Identify which cell holds the provided text, then report its (X, Y) central coordinate. 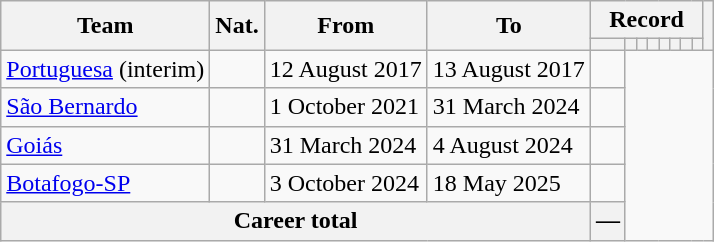
Goiás (106, 145)
13 August 2017 (508, 69)
Portuguesa (interim) (106, 69)
São Bernardo (106, 107)
18 May 2025 (508, 183)
— (608, 221)
Record (646, 20)
Nat. (237, 26)
To (508, 26)
12 August 2017 (346, 69)
1 October 2021 (346, 107)
4 August 2024 (508, 145)
Career total (296, 221)
From (346, 26)
Botafogo-SP (106, 183)
Team (106, 26)
3 October 2024 (346, 183)
